Detect which cell encompasses the target text, then output its (x, y) center coordinate. 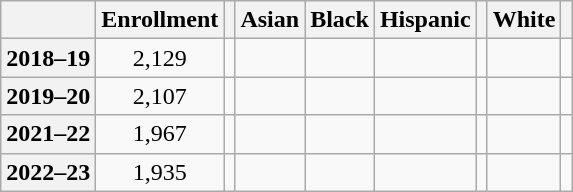
1,935 (160, 172)
2019–20 (48, 96)
2,129 (160, 58)
1,967 (160, 134)
Hispanic (425, 20)
Black (340, 20)
2018–19 (48, 58)
White (524, 20)
2021–22 (48, 134)
2,107 (160, 96)
Enrollment (160, 20)
Asian (270, 20)
2022–23 (48, 172)
